Scan for the cell matching the given text and deliver its [X, Y] coordinate at center. 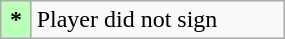
* [16, 20]
Player did not sign [158, 20]
